From the cell containing the given text, extract its center point as [x, y] coordinate. 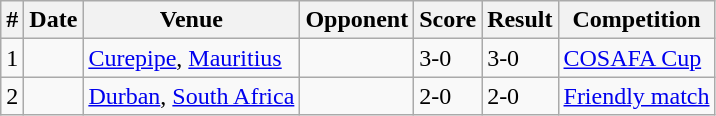
Score [448, 20]
Opponent [357, 20]
Date [54, 20]
Friendly match [636, 96]
Venue [192, 20]
1 [12, 58]
# [12, 20]
2 [12, 96]
Result [520, 20]
COSAFA Cup [636, 58]
Curepipe, Mauritius [192, 58]
Competition [636, 20]
Durban, South Africa [192, 96]
